Locate the cell with the specified text and output its (X, Y) center coordinate. 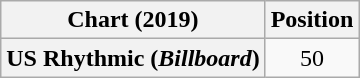
US Rhythmic (Billboard) (133, 58)
Position (312, 20)
50 (312, 58)
Chart (2019) (133, 20)
